Detect which cell encompasses the target text, then output its (x, y) center coordinate. 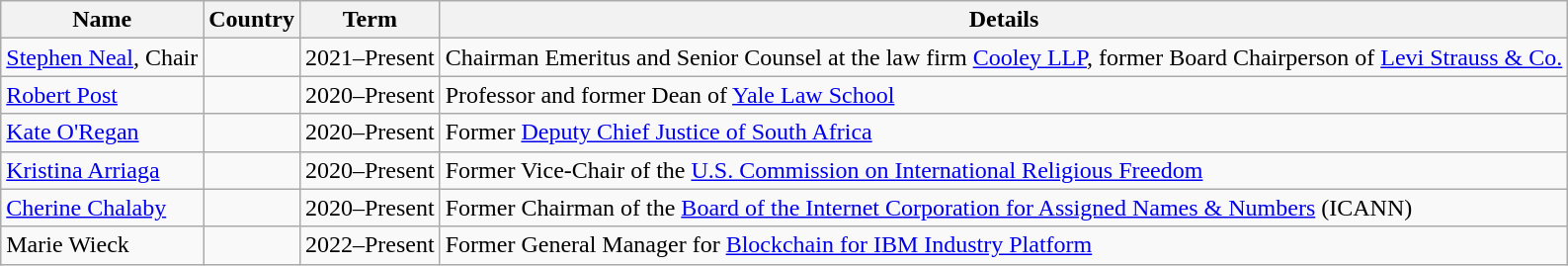
Name (103, 20)
Former Deputy Chief Justice of South Africa (1004, 133)
Term (370, 20)
Stephen Neal, Chair (103, 57)
Chairman Emeritus and Senior Counsel at the law firm Cooley LLP, former Board Chairperson of Levi Strauss & Co. (1004, 57)
Former Chairman of the Board of the Internet Corporation for Assigned Names & Numbers (ICANN) (1004, 208)
Professor and former Dean of Yale Law School (1004, 95)
Cherine Chalaby (103, 208)
Former Vice-Chair of the U.S. Commission on International Religious Freedom (1004, 170)
2021–Present (370, 57)
Former General Manager for Blockchain for IBM Industry Platform (1004, 245)
Kate O'Regan (103, 133)
Details (1004, 20)
Country (252, 20)
Marie Wieck (103, 245)
Robert Post (103, 95)
Kristina Arriaga (103, 170)
2022–Present (370, 245)
